Locate the cell with the specified text and output its [X, Y] center coordinate. 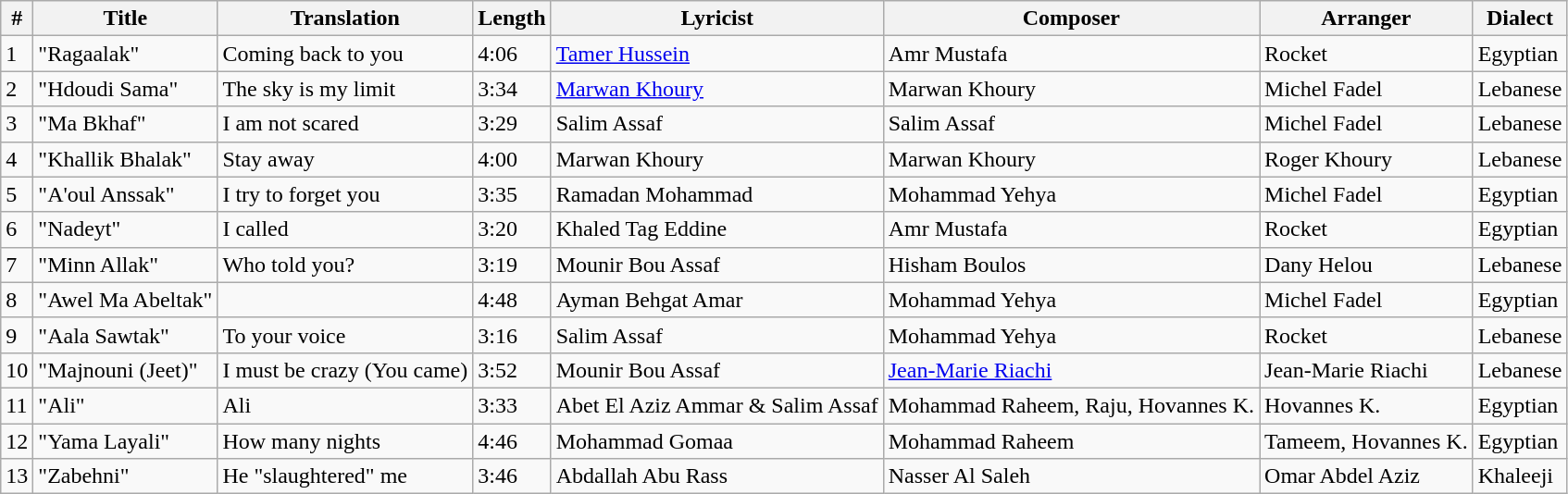
2 [17, 89]
How many nights [345, 441]
3:52 [512, 370]
12 [17, 441]
Tamer Hussein [716, 54]
Stay away [345, 159]
Translation [345, 19]
3:19 [512, 265]
I called [345, 229]
"Minn Allak" [126, 265]
Dany Helou [1366, 265]
Lyricist [716, 19]
"Hdoudi Sama" [126, 89]
4:00 [512, 159]
3:35 [512, 194]
Mohammad Raheem, Raju, Hovannes K. [1071, 405]
"Yama Layali" [126, 441]
11 [17, 405]
3:34 [512, 89]
Arranger [1366, 19]
He "slaughtered" me [345, 476]
Nasser Al Saleh [1071, 476]
"Khallik Bhalak" [126, 159]
3:29 [512, 124]
Khaleeji [1520, 476]
3:46 [512, 476]
Length [512, 19]
Abet El Aziz Ammar & Salim Assaf [716, 405]
4:06 [512, 54]
# [17, 19]
4:46 [512, 441]
"Nadeyt" [126, 229]
4:48 [512, 300]
"Awel Ma Abeltak" [126, 300]
"Aala Sawtak" [126, 335]
Ali [345, 405]
I try to forget you [345, 194]
8 [17, 300]
"Majnouni (Jeet)" [126, 370]
3:20 [512, 229]
Khaled Tag Eddine [716, 229]
Hisham Boulos [1071, 265]
1 [17, 54]
"Ali" [126, 405]
Coming back to you [345, 54]
10 [17, 370]
"A'oul Anssak" [126, 194]
Dialect [1520, 19]
Omar Abdel Aziz [1366, 476]
5 [17, 194]
13 [17, 476]
Composer [1071, 19]
Mohammad Raheem [1071, 441]
Tameem, Hovannes K. [1366, 441]
Title [126, 19]
Mohammad Gomaa [716, 441]
I must be crazy (You came) [345, 370]
Abdallah Abu Rass [716, 476]
"Zabehni" [126, 476]
To your voice [345, 335]
Ramadan Mohammad [716, 194]
9 [17, 335]
Ayman Behgat Amar [716, 300]
"Ragaalak" [126, 54]
7 [17, 265]
3:33 [512, 405]
4 [17, 159]
"Ma Bkhaf" [126, 124]
3:16 [512, 335]
Hovannes K. [1366, 405]
Roger Khoury [1366, 159]
6 [17, 229]
The sky is my limit [345, 89]
I am not scared [345, 124]
3 [17, 124]
Who told you? [345, 265]
